Locate the cell with the specified text and output its (x, y) center coordinate. 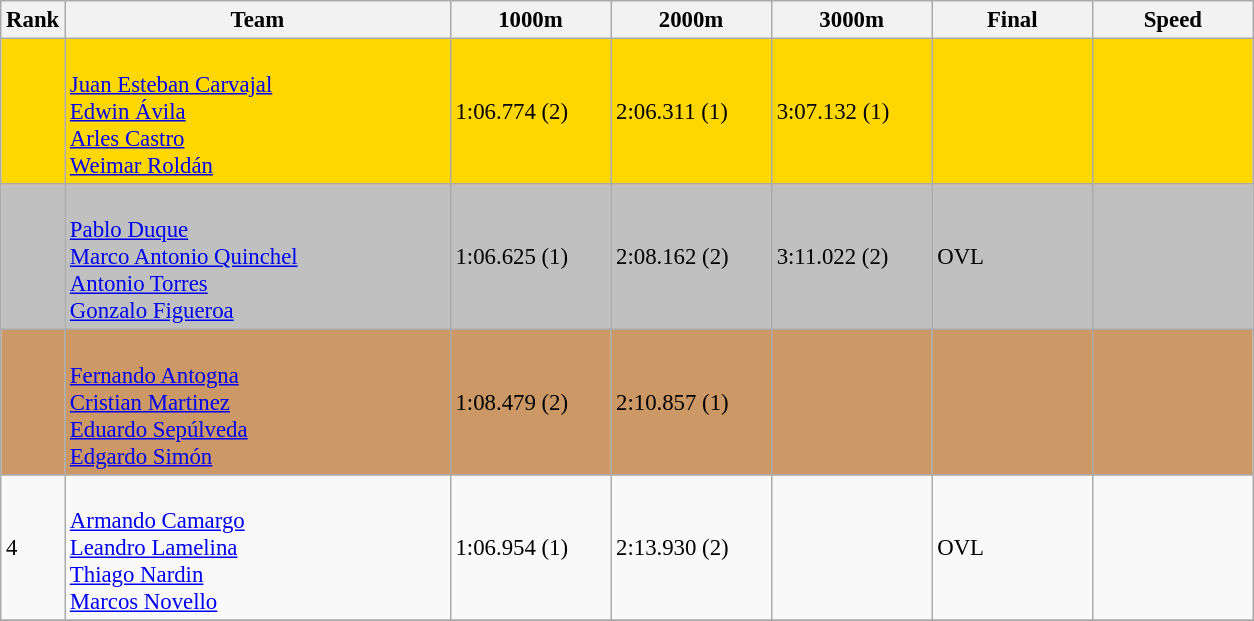
2:08.162 (2) (692, 257)
1:06.954 (1) (530, 548)
2:13.930 (2) (692, 548)
3:07.132 (1) (852, 112)
Team (258, 20)
1:06.774 (2) (530, 112)
1:08.479 (2) (530, 403)
2:06.311 (1) (692, 112)
2000m (692, 20)
Rank (33, 20)
Speed (1174, 20)
2:10.857 (1) (692, 403)
Juan Esteban CarvajalEdwin ÁvilaArles CastroWeimar Roldán (258, 112)
Armando CamargoLeandro LamelinaThiago NardinMarcos Novello (258, 548)
3000m (852, 20)
1:06.625 (1) (530, 257)
Final (1012, 20)
3:11.022 (2) (852, 257)
4 (33, 548)
Pablo DuqueMarco Antonio QuinchelAntonio TorresGonzalo Figueroa (258, 257)
1000m (530, 20)
Fernando AntognaCristian MartinezEduardo SepúlvedaEdgardo Simón (258, 403)
